Detect which cell encompasses the target text, then output its [x, y] center coordinate. 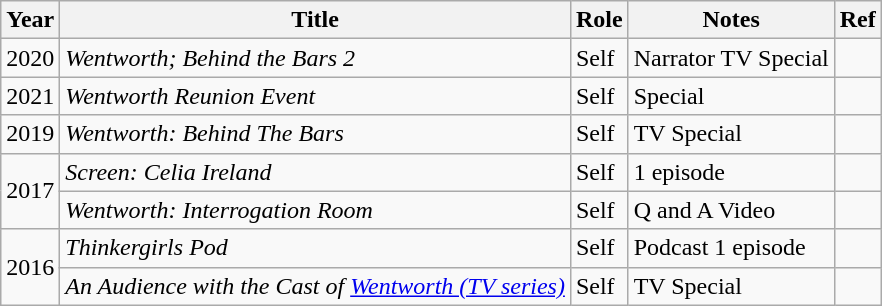
2016 [30, 267]
Wentworth: Behind The Bars [316, 134]
Role [599, 20]
Wentworth: Interrogation Room [316, 210]
2020 [30, 58]
Screen: Celia Ireland [316, 172]
Ref [858, 20]
2021 [30, 96]
Q and A Video [731, 210]
Year [30, 20]
Podcast 1 episode [731, 248]
Notes [731, 20]
2017 [30, 191]
Narrator TV Special [731, 58]
1 episode [731, 172]
2019 [30, 134]
An Audience with the Cast of Wentworth (TV series) [316, 286]
Wentworth; Behind the Bars 2 [316, 58]
Wentworth Reunion Event [316, 96]
Title [316, 20]
Special [731, 96]
Thinkergirls Pod [316, 248]
